Extract the (x, y) coordinate from the center of the cell holding the provided text.  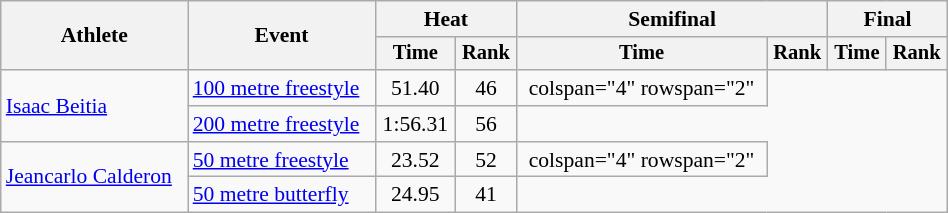
50 metre butterfly (282, 195)
46 (486, 88)
Heat (446, 19)
Final (888, 19)
50 metre freestyle (282, 160)
23.52 (415, 160)
Semifinal (672, 19)
200 metre freestyle (282, 124)
100 metre freestyle (282, 88)
24.95 (415, 195)
1:56.31 (415, 124)
Athlete (94, 36)
Event (282, 36)
41 (486, 195)
51.40 (415, 88)
Isaac Beitia (94, 106)
Jeancarlo Calderon (94, 178)
56 (486, 124)
52 (486, 160)
